For the text-containing cell, return its midpoint in [X, Y] coordinate format. 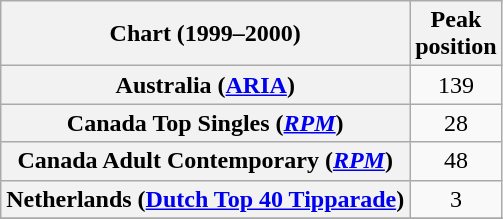
Peakposition [456, 34]
Canada Top Singles (RPM) [206, 123]
139 [456, 85]
Australia (ARIA) [206, 85]
Chart (1999–2000) [206, 34]
48 [456, 161]
Netherlands (Dutch Top 40 Tipparade) [206, 199]
28 [456, 123]
Canada Adult Contemporary (RPM) [206, 161]
3 [456, 199]
